Identify which cell holds the provided text, then report its (X, Y) central coordinate. 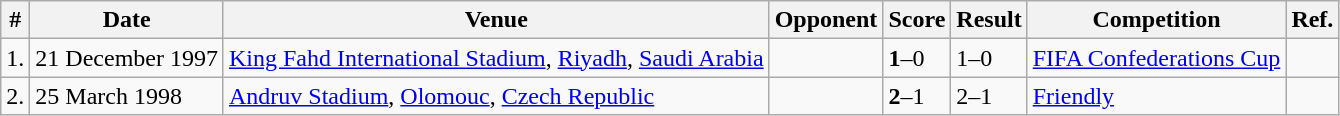
King Fahd International Stadium, Riyadh, Saudi Arabia (496, 58)
1. (16, 58)
Ref. (1312, 20)
Friendly (1156, 96)
Result (989, 20)
2. (16, 96)
Andruv Stadium, Olomouc, Czech Republic (496, 96)
Venue (496, 20)
Opponent (826, 20)
# (16, 20)
25 March 1998 (127, 96)
Score (917, 20)
21 December 1997 (127, 58)
Competition (1156, 20)
Date (127, 20)
FIFA Confederations Cup (1156, 58)
